Output the (X, Y) coordinate of the center of the cell containing the given text.  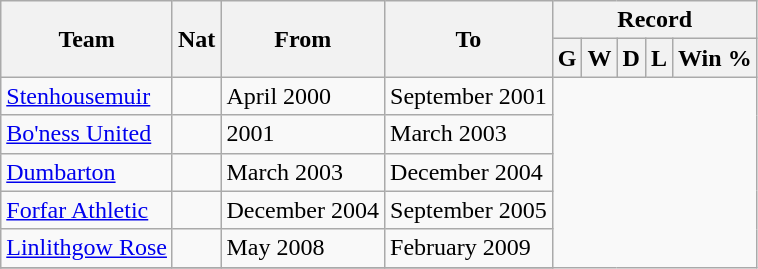
May 2008 (303, 248)
September 2001 (469, 96)
Stenhousemuir (87, 96)
April 2000 (303, 96)
Team (87, 39)
Linlithgow Rose (87, 248)
Bo'ness United (87, 134)
Record (654, 20)
To (469, 39)
Dumbarton (87, 172)
Forfar Athletic (87, 210)
2001 (303, 134)
February 2009 (469, 248)
L (658, 58)
Nat (196, 39)
W (600, 58)
From (303, 39)
D (631, 58)
G (567, 58)
September 2005 (469, 210)
Win % (716, 58)
